Extract the (x, y) coordinate from the center of the cell holding the provided text.  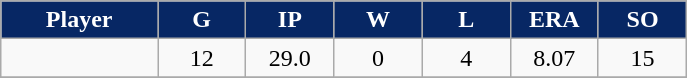
Player (80, 20)
15 (642, 58)
12 (202, 58)
IP (290, 20)
29.0 (290, 58)
W (378, 20)
SO (642, 20)
8.07 (554, 58)
0 (378, 58)
4 (466, 58)
G (202, 20)
ERA (554, 20)
L (466, 20)
